Output the (X, Y) coordinate of the center of the cell containing the given text.  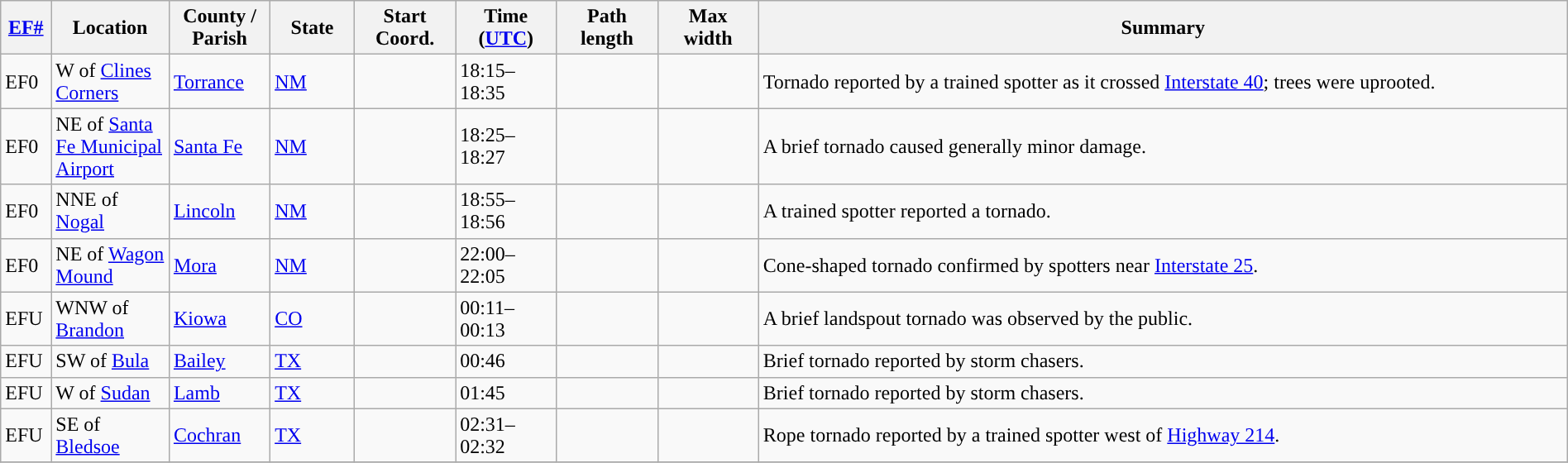
Rope tornado reported by a trained spotter west of Highway 214. (1163, 435)
Mora (219, 265)
A trained spotter reported a tornado. (1163, 212)
Lincoln (219, 212)
WNW of Brandon (111, 319)
22:00–22:05 (506, 265)
Santa Fe (219, 146)
00:11–00:13 (506, 319)
Tornado reported by a trained spotter as it crossed Interstate 40; trees were uprooted. (1163, 81)
County / Parish (219, 28)
A brief landspout tornado was observed by the public. (1163, 319)
SW of Bula (111, 361)
Torrance (219, 81)
01:45 (506, 393)
Summary (1163, 28)
Kiowa (219, 319)
18:15–18:35 (506, 81)
W of Sudan (111, 393)
02:31–02:32 (506, 435)
Location (111, 28)
Time (UTC) (506, 28)
A brief tornado caused generally minor damage. (1163, 146)
Start Coord. (404, 28)
NE of Wagon Mound (111, 265)
EF# (26, 28)
Max width (708, 28)
Lamb (219, 393)
Path length (607, 28)
Bailey (219, 361)
NNE of Nogal (111, 212)
CO (313, 319)
W of Clines Corners (111, 81)
00:46 (506, 361)
Cone-shaped tornado confirmed by spotters near Interstate 25. (1163, 265)
18:25–18:27 (506, 146)
State (313, 28)
18:55–18:56 (506, 212)
SE of Bledsoe (111, 435)
NE of Santa Fe Municipal Airport (111, 146)
Cochran (219, 435)
